Pinpoint the cell where the given text exists, returning its [X, Y] midpoint coordinate. 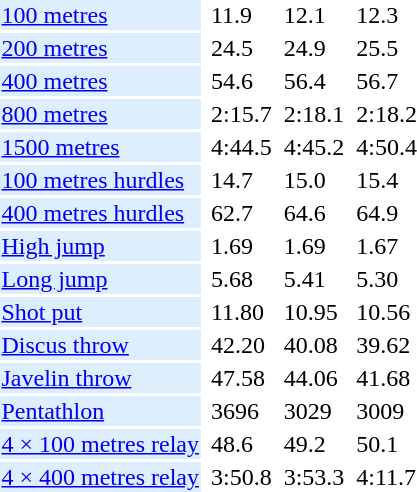
400 metres [100, 81]
Long jump [100, 279]
24.5 [241, 48]
10.95 [314, 312]
11.80 [241, 312]
14.7 [241, 180]
15.0 [314, 180]
5.68 [241, 279]
62.7 [241, 213]
2:18.1 [314, 114]
2:15.7 [241, 114]
56.4 [314, 81]
Shot put [100, 312]
3:53.3 [314, 477]
42.20 [241, 345]
54.6 [241, 81]
Javelin throw [100, 378]
100 metres [100, 15]
4 × 400 metres relay [100, 477]
4 × 100 metres relay [100, 444]
400 metres hurdles [100, 213]
800 metres [100, 114]
64.6 [314, 213]
24.9 [314, 48]
3:50.8 [241, 477]
3696 [241, 411]
44.06 [314, 378]
1500 metres [100, 147]
40.08 [314, 345]
48.6 [241, 444]
4:45.2 [314, 147]
Pentathlon [100, 411]
12.1 [314, 15]
3029 [314, 411]
4:44.5 [241, 147]
11.9 [241, 15]
49.2 [314, 444]
5.41 [314, 279]
200 metres [100, 48]
High jump [100, 246]
Discus throw [100, 345]
100 metres hurdles [100, 180]
47.58 [241, 378]
